Locate the cell with the specified text and output its [X, Y] center coordinate. 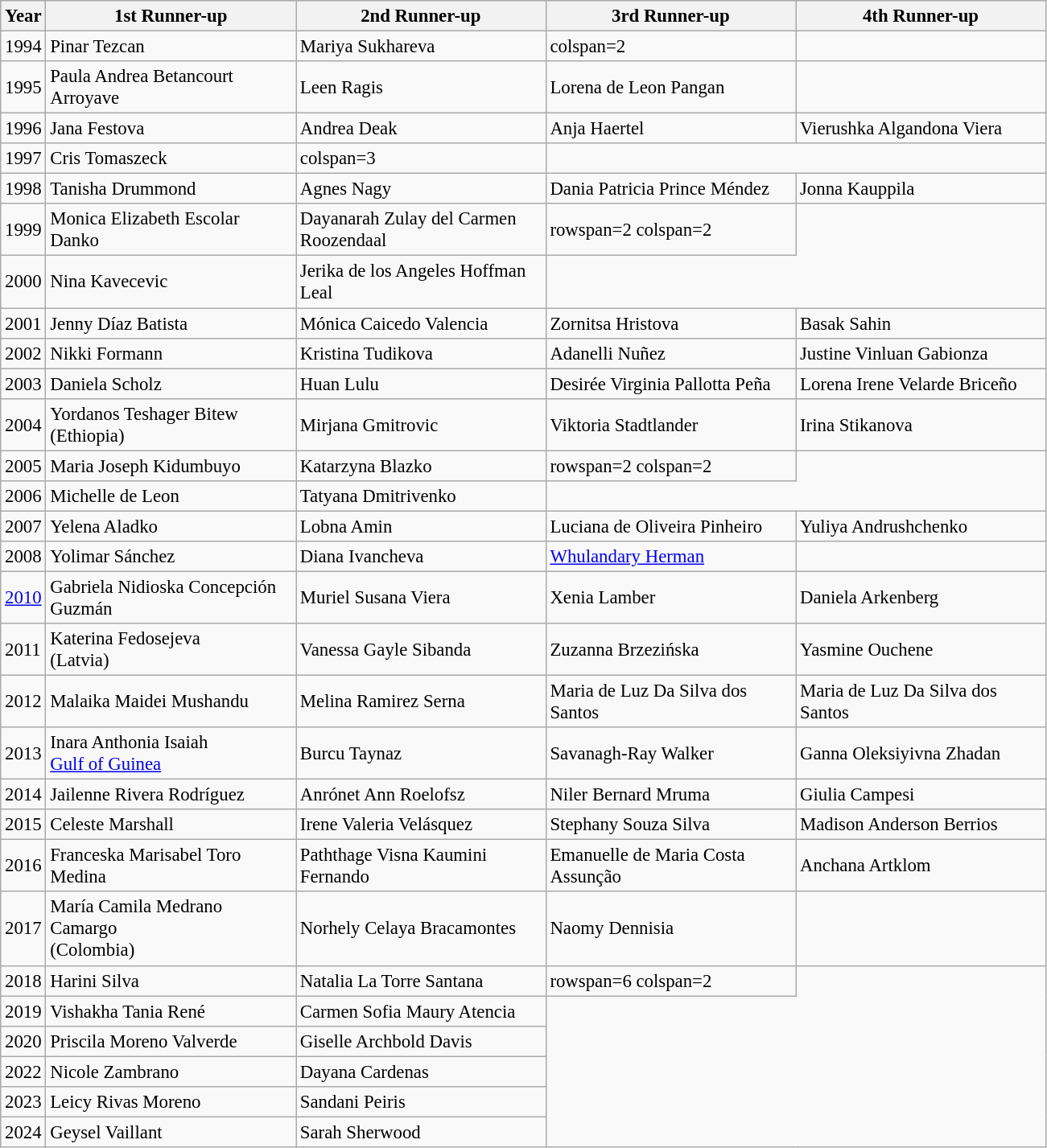
Melina Ramirez Serna [422, 702]
2023 [23, 1102]
Basak Sahin [921, 323]
2014 [23, 795]
2004 [23, 425]
Yordanos Teshager Bitew (Ethiopia) [171, 425]
Maria Joseph Kidumbuyo [171, 466]
Lorena de Leon Pangan [671, 87]
Mariya Sukhareva [422, 47]
Anrónet Ann Roelofsz [422, 795]
Yasmine Ouchene [921, 650]
2011 [23, 650]
2007 [23, 526]
2008 [23, 557]
1998 [23, 189]
Cris Tomaszeck [171, 158]
Giulia Campesi [921, 795]
2006 [23, 496]
Giselle Archbold Davis [422, 1041]
1999 [23, 230]
Vanessa Gayle Sibanda [422, 650]
rowspan=6 colspan=2 [671, 981]
Adanelli Nuñez [671, 353]
2019 [23, 1011]
Viktoria Stadtlander [671, 425]
Justine Vinluan Gabionza [921, 353]
Jenny Díaz Batista [171, 323]
2020 [23, 1041]
2012 [23, 702]
2002 [23, 353]
Year [23, 16]
Vierushka Algandona Viera [921, 129]
Dania Patricia Prince Méndez [671, 189]
Paththage Visna Kaumini Fernando [422, 866]
María Camila Medrano Camargo (Colombia) [171, 929]
2nd Runner-up [422, 16]
Whulandary Herman [671, 557]
Mónica Caicedo Valencia [422, 323]
2010 [23, 597]
Paula Andrea Betancourt Arroyave [171, 87]
Yolimar Sánchez [171, 557]
Ganna Oleksiyivna Zhadan [921, 753]
2015 [23, 825]
Tanisha Drummond [171, 189]
Jonna Kauppila [921, 189]
4th Runner-up [921, 16]
Franceska Marisabel Toro Medina [171, 866]
Luciana de Oliveira Pinheiro [671, 526]
Irina Stikanova [921, 425]
colspan=3 [422, 158]
Agnes Nagy [422, 189]
1st Runner-up [171, 16]
2005 [23, 466]
Katarzyna Blazko [422, 466]
2016 [23, 866]
Sandani Peiris [422, 1102]
Huan Lulu [422, 384]
2024 [23, 1132]
Burcu Taynaz [422, 753]
2022 [23, 1072]
1994 [23, 47]
Stephany Souza Silva [671, 825]
Monica Elizabeth Escolar Danko [171, 230]
Inara Anthonia Isaiah Gulf of Guinea [171, 753]
Geysel Vaillant [171, 1132]
2001 [23, 323]
Madison Anderson Berrios [921, 825]
Yuliya Andrushchenko [921, 526]
Leen Ragis [422, 87]
Lobna Amin [422, 526]
1997 [23, 158]
Tatyana Dmitrivenko [422, 496]
Pinar Tezcan [171, 47]
Carmen Sofia Maury Atencia [422, 1011]
Jana Festova [171, 129]
Nikki Formann [171, 353]
1996 [23, 129]
Jailenne Rivera Rodríguez [171, 795]
Xenia Lamber [671, 597]
Muriel Susana Viera [422, 597]
Irene Valeria Velásquez [422, 825]
Zuzanna Brzezińska [671, 650]
Dayana Cardenas [422, 1072]
Vishakha Tania René [171, 1011]
Nicole Zambrano [171, 1072]
Katerina Fedosejeva (Latvia) [171, 650]
2003 [23, 384]
Zornitsa Hristova [671, 323]
2018 [23, 981]
colspan=2 [671, 47]
Sarah Sherwood [422, 1132]
Norhely Celaya Bracamontes [422, 929]
Yelena Aladko [171, 526]
Andrea Deak [422, 129]
Celeste Marshall [171, 825]
Savanagh-Ray Walker [671, 753]
Malaika Maidei Mushandu [171, 702]
Leicy Rivas Moreno [171, 1102]
Nina Kavecevic [171, 282]
Michelle de Leon [171, 496]
Naomy Dennisia [671, 929]
Daniela Scholz [171, 384]
1995 [23, 87]
2013 [23, 753]
Daniela Arkenberg [921, 597]
Harini Silva [171, 981]
Jerika de los Angeles Hoffman Leal [422, 282]
Mirjana Gmitrovic [422, 425]
Emanuelle de Maria Costa Assunção [671, 866]
Desirée Virginia Pallotta Peña [671, 384]
Priscila Moreno Valverde [171, 1041]
Natalia La Torre Santana [422, 981]
2017 [23, 929]
Gabriela Nidioska Concepción Guzmán [171, 597]
Dayanarah Zulay del Carmen Roozendaal [422, 230]
Niler Bernard Mruma [671, 795]
Kristina Tudikova [422, 353]
Lorena Irene Velarde Briceño [921, 384]
Anchana Artklom [921, 866]
3rd Runner-up [671, 16]
2000 [23, 282]
Anja Haertel [671, 129]
Diana Ivancheva [422, 557]
